Pinpoint the cell where the given text exists, returning its [X, Y] midpoint coordinate. 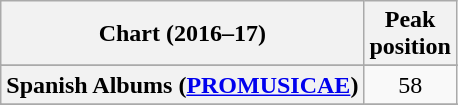
Chart (2016–17) [182, 34]
58 [410, 85]
Peak position [410, 34]
Spanish Albums (PROMUSICAE) [182, 85]
